Determine the [x, y] coordinate at the center of the cell enclosing the given text.  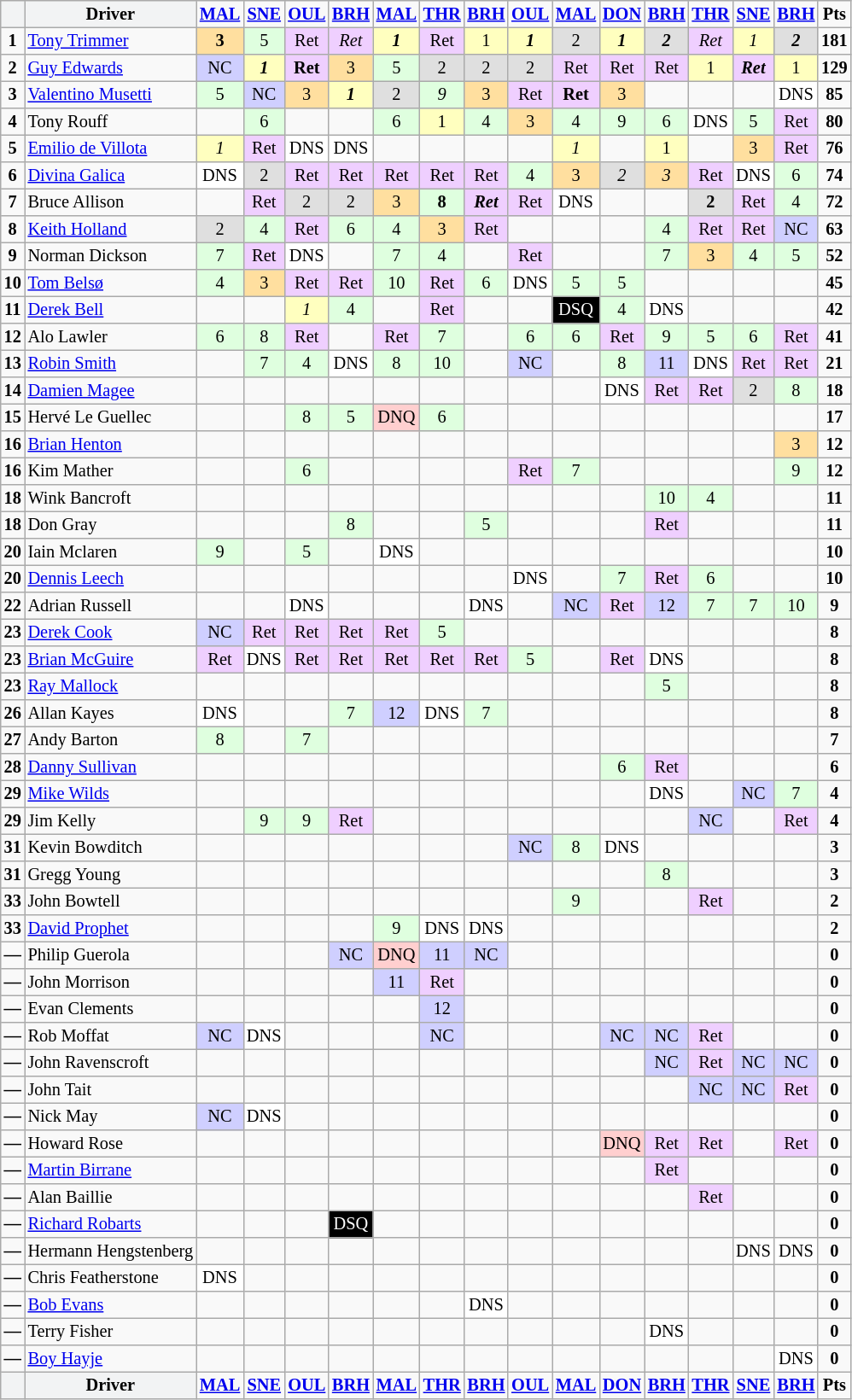
Bruce Allison [111, 202]
Danny Sullivan [111, 767]
Evan Clements [111, 1009]
Kim Mather [111, 471]
42 [834, 310]
John Bowtell [111, 901]
David Prophet [111, 929]
26 [13, 714]
Valentino Musetti [111, 95]
85 [834, 95]
Guy Edwards [111, 68]
27 [13, 740]
Rob Moffat [111, 1036]
72 [834, 202]
45 [834, 283]
Andy Barton [111, 740]
Terry Fisher [111, 1332]
Gregg Young [111, 875]
181 [834, 41]
Tony Rouff [111, 122]
15 [13, 417]
Derek Cook [111, 633]
Damien Magee [111, 391]
Richard Robarts [111, 1224]
129 [834, 68]
Wink Bancroft [111, 499]
Martin Birrane [111, 1170]
John Tait [111, 1090]
14 [13, 391]
Dennis Leech [111, 579]
Bob Evans [111, 1305]
Derek Bell [111, 310]
Hermann Hengstenberg [111, 1251]
Mike Wilds [111, 794]
22 [13, 606]
41 [834, 337]
63 [834, 230]
17 [834, 417]
Chris Featherstone [111, 1278]
Boy Hayje [111, 1359]
Brian Henton [111, 445]
John Ravenscroft [111, 1063]
Don Gray [111, 525]
Emilio de Villota [111, 149]
Brian McGuire [111, 660]
Jim Kelly [111, 821]
John Morrison [111, 983]
Norman Dickson [111, 256]
Iain Mclaren [111, 552]
Adrian Russell [111, 606]
13 [13, 364]
Nick May [111, 1117]
Alo Lawler [111, 337]
Allan Kayes [111, 714]
Howard Rose [111, 1144]
76 [834, 149]
Kevin Bowditch [111, 848]
Divina Galica [111, 176]
28 [13, 767]
Keith Holland [111, 230]
52 [834, 256]
21 [834, 364]
Philip Guerola [111, 955]
Hervé Le Guellec [111, 417]
Tom Belsø [111, 283]
Alan Baillie [111, 1198]
80 [834, 122]
74 [834, 176]
Robin Smith [111, 364]
Tony Trimmer [111, 41]
Ray Mallock [111, 686]
